Pinpoint the cell where the given text exists, returning its [X, Y] midpoint coordinate. 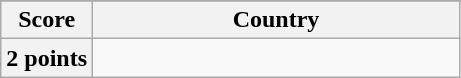
Country [276, 20]
Score [47, 20]
2 points [47, 58]
